Return the [x, y] coordinate for the center point of the cell that contains the specified text.  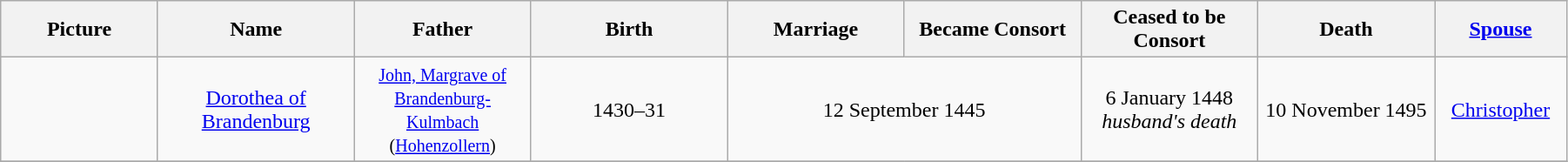
Marriage [816, 30]
Christopher [1501, 110]
12 September 1445 [904, 110]
Spouse [1501, 30]
Became Consort [992, 30]
Birth [629, 30]
Dorothea of Brandenburg [256, 110]
Death [1345, 30]
Name [256, 30]
6 January 1448husband's death [1169, 110]
1430–31 [629, 110]
Father [442, 30]
Ceased to be Consort [1169, 30]
John, Margrave of Brandenburg-Kulmbach(Hohenzollern) [442, 110]
Picture [80, 30]
10 November 1495 [1345, 110]
